From the cell containing the given text, extract its center point as (x, y) coordinate. 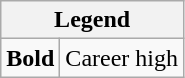
Bold (30, 58)
Career high (122, 58)
Legend (92, 20)
